Identify which cell holds the provided text, then report its (X, Y) central coordinate. 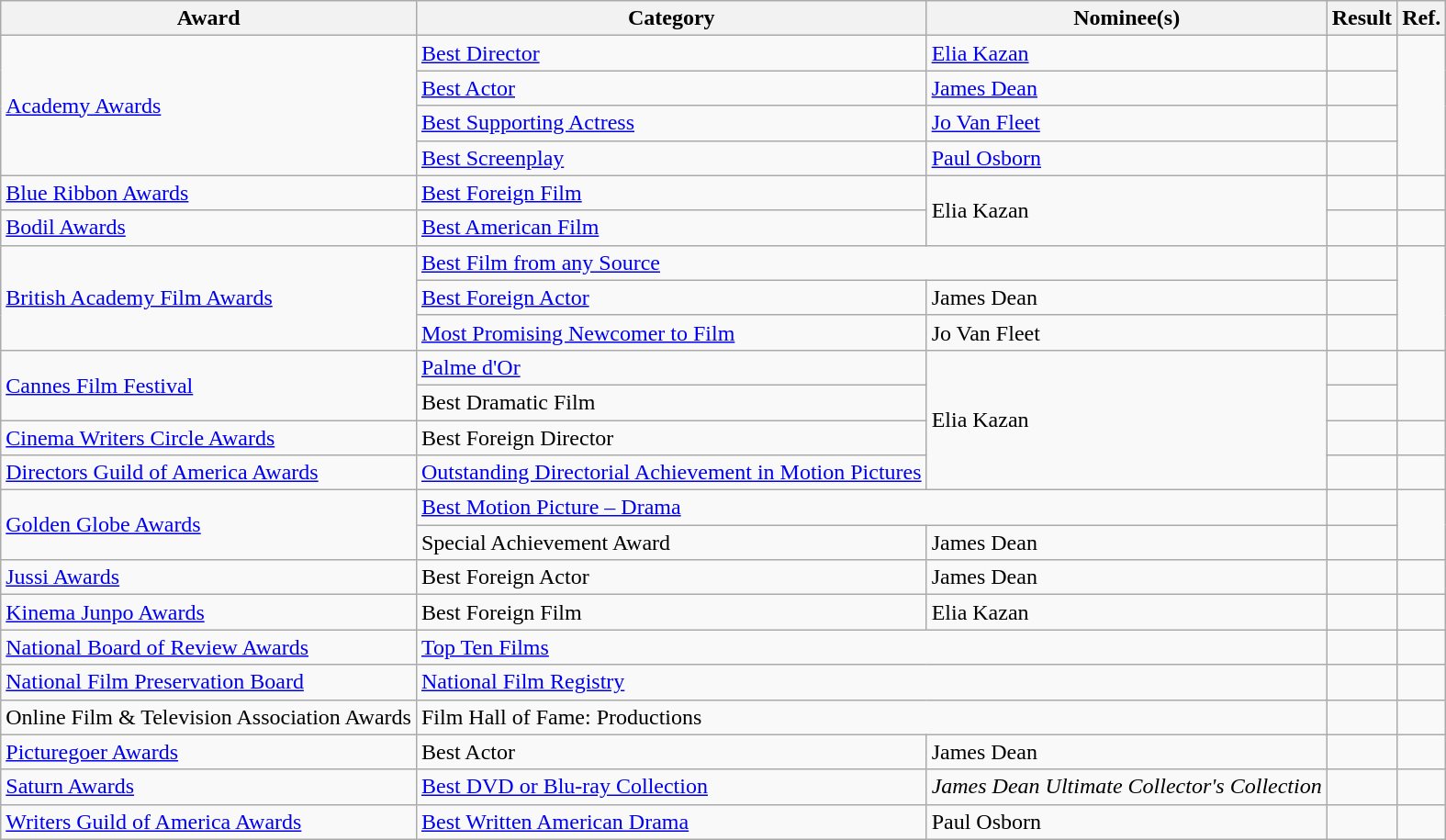
Award (209, 18)
Palme d'Or (671, 367)
Best American Film (671, 228)
Film Hall of Fame: Productions (871, 717)
Category (671, 18)
Best Supporting Actress (671, 123)
Best Director (671, 53)
Picturegoer Awards (209, 752)
Best Written American Drama (671, 822)
Online Film & Television Association Awards (209, 717)
Result (1362, 18)
Nominee(s) (1127, 18)
Writers Guild of America Awards (209, 822)
Best DVD or Blu-ray Collection (671, 787)
Saturn Awards (209, 787)
Cinema Writers Circle Awards (209, 438)
Best Motion Picture – Drama (871, 508)
National Film Registry (871, 682)
Top Ten Films (871, 647)
Most Promising Newcomer to Film (671, 332)
National Film Preservation Board (209, 682)
Golden Globe Awards (209, 525)
Bodil Awards (209, 228)
Outstanding Directorial Achievement in Motion Pictures (671, 473)
Academy Awards (209, 106)
Special Achievement Award (671, 543)
British Academy Film Awards (209, 297)
Ref. (1421, 18)
Cannes Film Festival (209, 385)
Best Dramatic Film (671, 402)
Best Film from any Source (871, 263)
Jussi Awards (209, 577)
Kinema Junpo Awards (209, 612)
Directors Guild of America Awards (209, 473)
Blue Ribbon Awards (209, 193)
Best Screenplay (671, 158)
Best Foreign Director (671, 438)
National Board of Review Awards (209, 647)
James Dean Ultimate Collector's Collection (1127, 787)
